Pinpoint the cell where the given text exists, returning its (X, Y) midpoint coordinate. 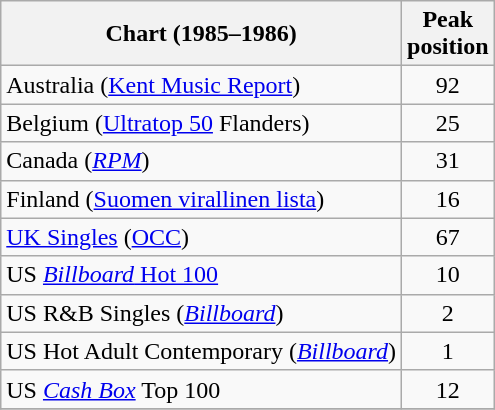
Canada (RPM) (202, 161)
US Billboard Hot 100 (202, 275)
16 (448, 199)
US R&B Singles (Billboard) (202, 313)
Finland (Suomen virallinen lista) (202, 199)
67 (448, 237)
UK Singles (OCC) (202, 237)
Peakposition (448, 34)
Australia (Kent Music Report) (202, 85)
US Hot Adult Contemporary (Billboard) (202, 351)
1 (448, 351)
31 (448, 161)
92 (448, 85)
25 (448, 123)
2 (448, 313)
10 (448, 275)
US Cash Box Top 100 (202, 389)
12 (448, 389)
Belgium (Ultratop 50 Flanders) (202, 123)
Chart (1985–1986) (202, 34)
